From the cell containing the given text, extract its center point as (x, y) coordinate. 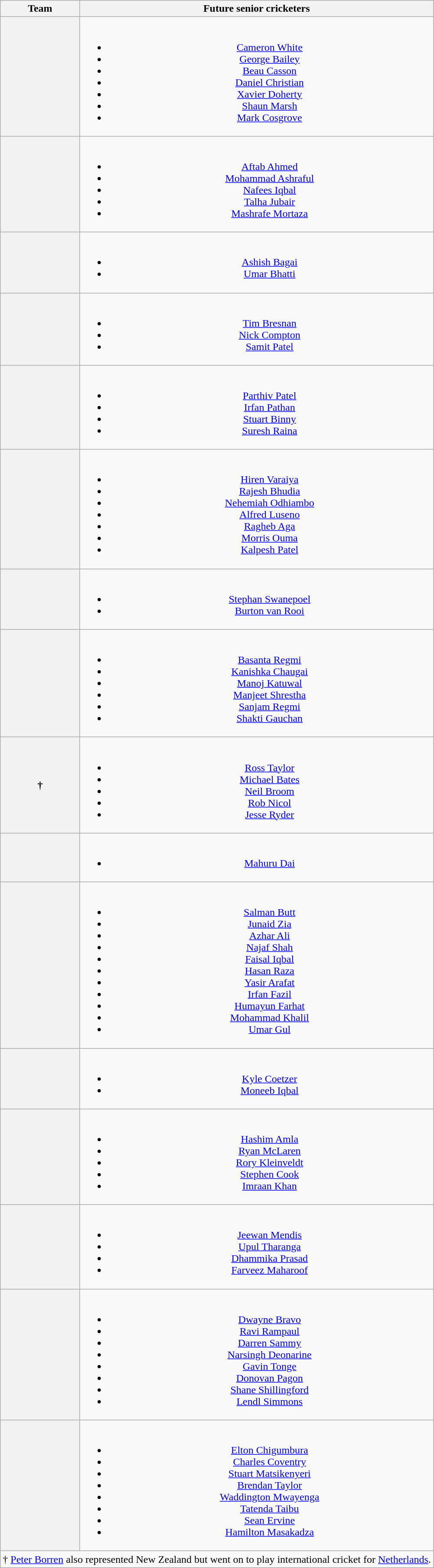
† (40, 785)
Salman ButtJunaid ZiaAzhar AliNajaf ShahFaisal IqbalHasan RazaYasir ArafatIrfan FazilHumayun FarhatMohammad KhalilUmar Gul (257, 965)
† Peter Borren also represented New Zealand but went on to play international cricket for Netherlands. (217, 1559)
Dwayne BravoRavi RampaulDarren SammyNarsingh DeonarineGavin TongeDonovan PagonShane ShillingfordLendl Simmons (257, 1355)
Future senior cricketers (257, 9)
Kyle CoetzerMoneeb Iqbal (257, 1078)
Stephan SwanepoelBurton van Rooi (257, 599)
Mahuru Dai (257, 857)
Basanta RegmiKanishka ChaugaiManoj KatuwalManjeet ShresthaSanjam RegmiShakti Gauchan (257, 683)
Jeewan MendisUpul TharangaDhammika PrasadFarveez Maharoof (257, 1247)
Tim BresnanNick ComptonSamit Patel (257, 329)
Hashim AmlaRyan McLarenRory KleinveldtStephen CookImraan Khan (257, 1157)
Elton ChigumburaCharles CoventryStuart MatsikenyeriBrendan TaylorWaddington MwayengaTatenda TaibuSean ErvineHamilton Masakadza (257, 1486)
Cameron WhiteGeorge BaileyBeau CassonDaniel ChristianXavier DohertyShaun MarshMark Cosgrove (257, 76)
Aftab AhmedMohammad AshrafulNafees IqbalTalha JubairMashrafe Mortaza (257, 184)
Parthiv PatelIrfan PathanStuart BinnySuresh Raina (257, 407)
Team (40, 9)
Hiren VaraiyaRajesh BhudiaNehemiah OdhiamboAlfred LusenoRagheb AgaMorris OumaKalpesh Patel (257, 509)
Ross TaylorMichael BatesNeil BroomRob NicolJesse Ryder (257, 785)
Ashish BagaiUmar Bhatti (257, 262)
